Scan for the cell matching the given text and deliver its [x, y] coordinate at center. 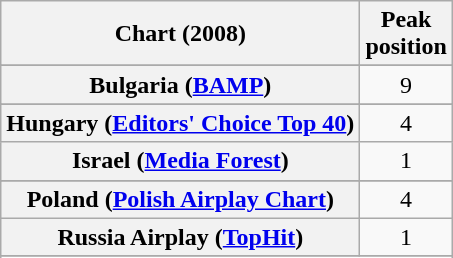
Peakposition [406, 34]
Hungary (Editors' Choice Top 40) [180, 123]
9 [406, 85]
Israel (Media Forest) [180, 161]
Chart (2008) [180, 34]
Russia Airplay (TopHit) [180, 237]
Poland (Polish Airplay Chart) [180, 199]
Bulgaria (BAMP) [180, 85]
